From the cell containing the given text, extract its center point as [X, Y] coordinate. 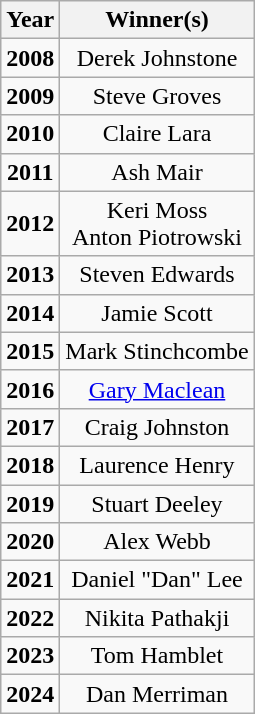
2011 [30, 172]
Laurence Henry [157, 465]
2010 [30, 134]
2008 [30, 58]
2009 [30, 96]
2020 [30, 542]
Nikita Pathakji [157, 618]
Winner(s) [157, 20]
Alex Webb [157, 542]
Daniel "Dan" Lee [157, 580]
2023 [30, 656]
2024 [30, 694]
Derek Johnstone [157, 58]
Steve Groves [157, 96]
Ash Mair [157, 172]
Dan Merriman [157, 694]
Claire Lara [157, 134]
2012 [30, 224]
2021 [30, 580]
2014 [30, 313]
2022 [30, 618]
Keri Moss Anton Piotrowski [157, 224]
Tom Hamblet [157, 656]
Year [30, 20]
Jamie Scott [157, 313]
2013 [30, 275]
2015 [30, 351]
Stuart Deeley [157, 503]
Steven Edwards [157, 275]
2019 [30, 503]
2017 [30, 427]
2018 [30, 465]
2016 [30, 389]
Mark Stinchcombe [157, 351]
Craig Johnston [157, 427]
Gary Maclean [157, 389]
